Determine the [X, Y] coordinate at the center of the cell enclosing the given text.  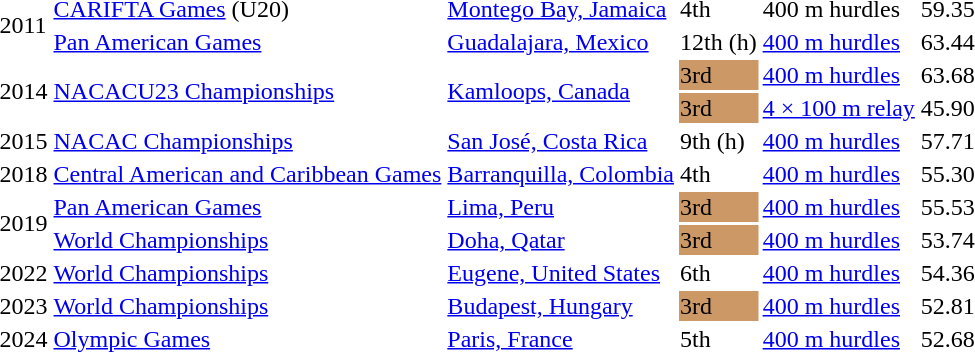
Lima, Peru [561, 207]
Guadalajara, Mexico [561, 42]
Barranquilla, Colombia [561, 174]
9th (h) [718, 141]
6th [718, 273]
12th (h) [718, 42]
San José, Costa Rica [561, 141]
Doha, Qatar [561, 240]
NACACU23 Championships [248, 92]
Kamloops, Canada [561, 92]
NACAC Championships [248, 141]
4th [718, 174]
Eugene, United States [561, 273]
Central American and Caribbean Games [248, 174]
Budapest, Hungary [561, 306]
4 × 100 m relay [838, 108]
